Search for the cell housing the specified text and yield its [X, Y] center coordinate. 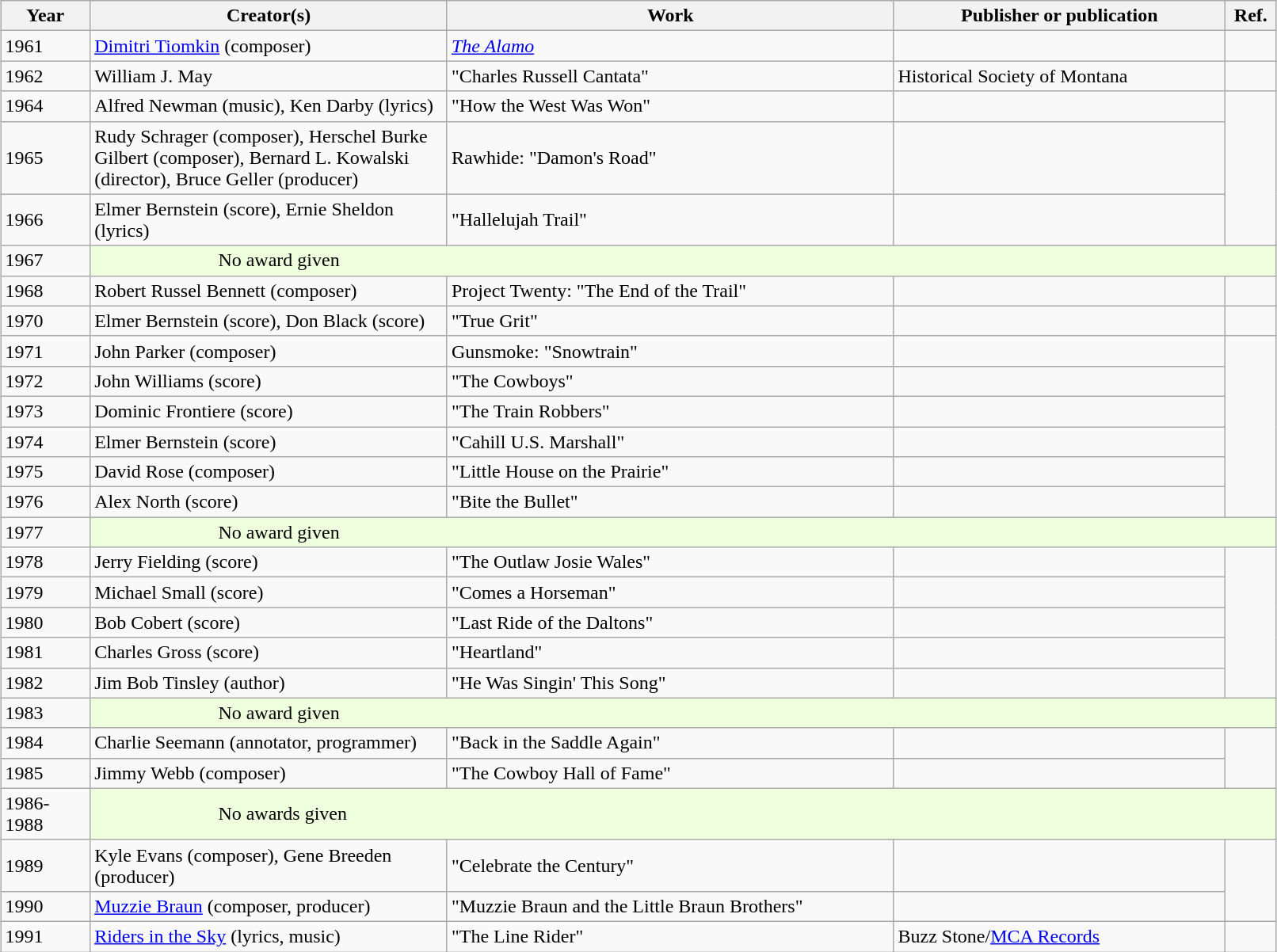
1990 [46, 906]
Alex North (score) [269, 502]
1967 [46, 261]
Buzz Stone/MCA Records [1060, 936]
"Bite the Bullet" [670, 502]
David Rose (composer) [269, 472]
1968 [46, 291]
Robert Russel Bennett (composer) [269, 291]
"The Line Rider" [670, 936]
Rawhide: "Damon's Road" [670, 158]
"Back in the Saddle Again" [670, 743]
Work [670, 16]
"Comes a Horseman" [670, 592]
Charlie Seemann (annotator, programmer) [269, 743]
1972 [46, 381]
Dominic Frontiere (score) [269, 411]
Historical Society of Montana [1060, 76]
John Parker (composer) [269, 351]
1965 [46, 158]
1978 [46, 562]
1991 [46, 936]
"Little House on the Prairie" [670, 472]
1981 [46, 653]
"How the West Was Won" [670, 106]
1973 [46, 411]
1989 [46, 865]
Bob Cobert (score) [269, 623]
Dimitri Tiomkin (composer) [269, 46]
1977 [46, 532]
Year [46, 16]
1982 [46, 683]
"Muzzie Braun and the Little Braun Brothers" [670, 906]
Kyle Evans (composer), Gene Breeden (producer) [269, 865]
"The Cowboy Hall of Fame" [670, 773]
Jerry Fielding (score) [269, 562]
1979 [46, 592]
Muzzie Braun (composer, producer) [269, 906]
Publisher or publication [1060, 16]
"True Grit" [670, 321]
William J. May [269, 76]
1974 [46, 441]
"Last Ride of the Daltons" [670, 623]
"The Outlaw Josie Wales" [670, 562]
John Williams (score) [269, 381]
1986-1988 [46, 814]
Elmer Bernstein (score) [269, 441]
Charles Gross (score) [269, 653]
Elmer Bernstein (score), Don Black (score) [269, 321]
1976 [46, 502]
1980 [46, 623]
Elmer Bernstein (score), Ernie Sheldon (lyrics) [269, 220]
Creator(s) [269, 16]
1985 [46, 773]
1975 [46, 472]
1970 [46, 321]
"The Train Robbers" [670, 411]
Alfred Newman (music), Ken Darby (lyrics) [269, 106]
1961 [46, 46]
Gunsmoke: "Snowtrain" [670, 351]
1964 [46, 106]
"The Cowboys" [670, 381]
Rudy Schrager (composer), Herschel Burke Gilbert (composer), Bernard L. Kowalski (director), Bruce Geller (producer) [269, 158]
1966 [46, 220]
1971 [46, 351]
1984 [46, 743]
"Charles Russell Cantata" [670, 76]
1983 [46, 713]
"Celebrate the Century" [670, 865]
"He Was Singin' This Song" [670, 683]
Ref. [1251, 16]
"Heartland" [670, 653]
"Hallelujah Trail" [670, 220]
1962 [46, 76]
"Cahill U.S. Marshall" [670, 441]
Jim Bob Tinsley (author) [269, 683]
Michael Small (score) [269, 592]
Project Twenty: "The End of the Trail" [670, 291]
Jimmy Webb (composer) [269, 773]
No awards given [683, 814]
The Alamo [670, 46]
Riders in the Sky (lyrics, music) [269, 936]
